Output the (x, y) coordinate of the center of the cell containing the given text.  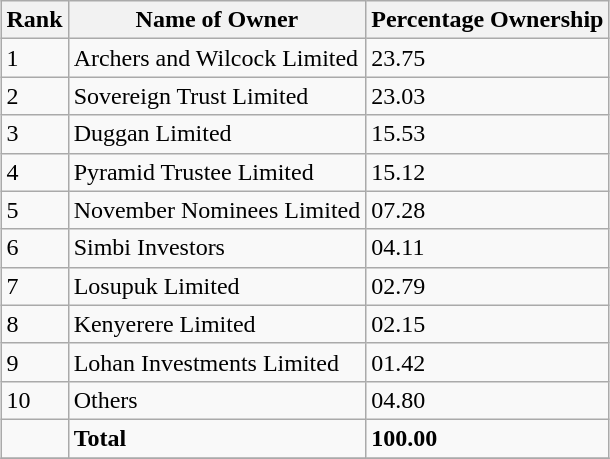
4 (34, 172)
1 (34, 58)
Sovereign Trust Limited (217, 96)
Archers and Wilcock Limited (217, 58)
15.12 (488, 172)
02.79 (488, 286)
Duggan Limited (217, 134)
Percentage Ownership (488, 20)
Total (217, 438)
04.11 (488, 248)
Lohan Investments Limited (217, 362)
November Nominees Limited (217, 210)
Others (217, 400)
07.28 (488, 210)
02.15 (488, 324)
3 (34, 134)
23.03 (488, 96)
Losupuk Limited (217, 286)
Simbi Investors (217, 248)
23.75 (488, 58)
6 (34, 248)
Pyramid Trustee Limited (217, 172)
Name of Owner (217, 20)
Rank (34, 20)
15.53 (488, 134)
8 (34, 324)
9 (34, 362)
10 (34, 400)
Kenyerere Limited (217, 324)
5 (34, 210)
7 (34, 286)
04.80 (488, 400)
100.00 (488, 438)
2 (34, 96)
01.42 (488, 362)
